Detect which cell encompasses the target text, then output its [X, Y] center coordinate. 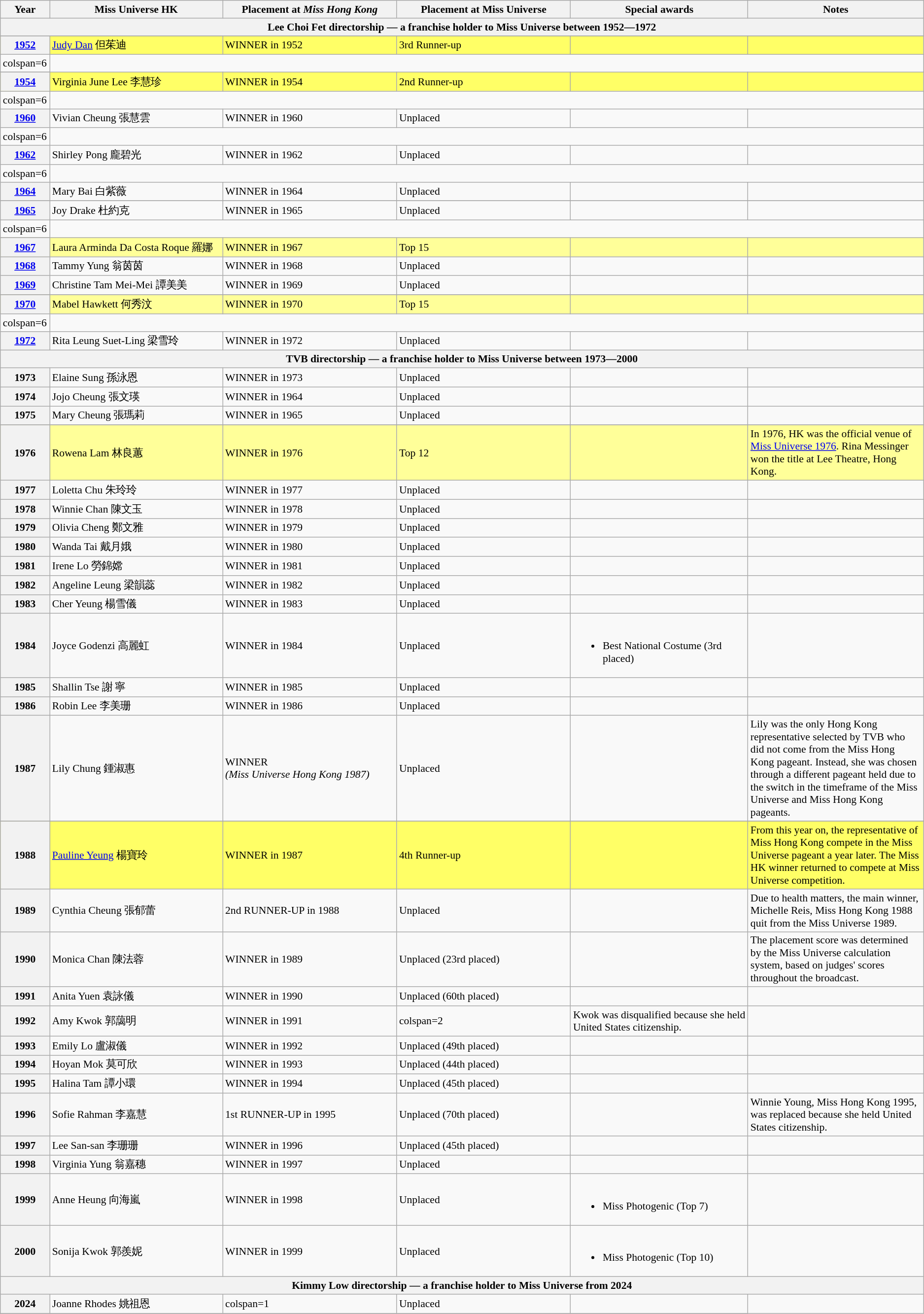
WINNER in 1960 [309, 118]
3rd Runner-up [484, 45]
1978 [25, 509]
1990 [25, 959]
WINNER in 1999 [309, 1251]
Mabel Hawkett 何秀汶 [136, 305]
1994 [25, 1065]
Unplaced (49th placed) [484, 1046]
Robin Lee 李美珊 [136, 706]
1952 [25, 45]
2000 [25, 1251]
WINNER in 1996 [309, 1145]
Mary Cheung 張瑪莉 [136, 416]
WINNER in 1967 [309, 247]
Shallin Tse 謝 寧 [136, 687]
1985 [25, 687]
Joanne Rhodes 姚祖恩 [136, 1304]
Top 12 [484, 453]
1973 [25, 378]
WINNER in 1987 [309, 855]
Rowena Lam 林良蕙 [136, 453]
WINNER in 1998 [309, 1200]
WINNER in 1991 [309, 1021]
1976 [25, 453]
1st RUNNER-UP in 1995 [309, 1115]
Unplaced (60th placed) [484, 997]
WINNER in 1979 [309, 528]
WINNER in 1997 [309, 1164]
1969 [25, 286]
1964 [25, 191]
2nd Runner-up [484, 82]
Vivian Cheung 張慧雲 [136, 118]
WINNER in 1989 [309, 959]
1972 [25, 341]
1960 [25, 118]
Lily Chung 鍾淑惠 [136, 768]
Special awards [659, 9]
In 1976, HK was the official venue of Miss Universe 1976. Rina Messinger won the title at Lee Theatre, Hong Kong. [836, 453]
1965 [25, 211]
WINNER in 1981 [309, 566]
WINNER in 1972 [309, 341]
Mary Bai 白紫薇 [136, 191]
Pauline Yeung 楊寶玲 [136, 855]
Winnie Chan 陳文玉 [136, 509]
Miss Photogenic (Top 7) [659, 1200]
WINNER(Miss Universe Hong Kong 1987) [309, 768]
1954 [25, 82]
Elaine Sung 孫泳恩 [136, 378]
WINNER in 1986 [309, 706]
1992 [25, 1021]
Unplaced (44th placed) [484, 1065]
Hoyan Mok 莫可欣 [136, 1065]
WINNER in 1978 [309, 509]
1993 [25, 1046]
WINNER in 1985 [309, 687]
Cynthia Cheung 張郁蕾 [136, 911]
1988 [25, 855]
WINNER in 1992 [309, 1046]
WINNER in 1990 [309, 997]
1986 [25, 706]
Rita Leung Suet-Ling 梁雪玲 [136, 341]
Placement at Miss Hong Kong [309, 9]
1997 [25, 1145]
Laura Arminda Da Costa Roque 羅娜 [136, 247]
Miss Universe HK [136, 9]
1980 [25, 547]
1968 [25, 266]
Notes [836, 9]
WINNER in 1983 [309, 604]
Placement at Miss Universe [484, 9]
WINNER in 1962 [309, 155]
TVB directorship — a franchise holder to Miss Universe between 1973―2000 [462, 359]
Halina Tam 譚小環 [136, 1084]
Year [25, 9]
Sofie Rahman 李嘉慧 [136, 1115]
1989 [25, 911]
WINNER in 1970 [309, 305]
Lee San-san 李珊珊 [136, 1145]
Best National Costume (3rd placed) [659, 646]
WINNER in 1973 [309, 378]
Judy Dan 但茱迪 [136, 45]
Virginia Yung 翁嘉穗 [136, 1164]
Amy Kwok 郭藹明 [136, 1021]
WINNER in 1984 [309, 646]
1974 [25, 396]
Emily Lo 盧淑儀 [136, 1046]
Due to health matters, the main winner, Michelle Reis, Miss Hong Kong 1988 quit from the Miss Universe 1989. [836, 911]
Joy Drake 杜約克 [136, 211]
Tammy Yung 翁茵茵 [136, 266]
Irene Lo 勞錦嫦 [136, 566]
Olivia Cheng 鄭文雅 [136, 528]
WINNER in 1952 [309, 45]
Kwok was disqualified because she held United States citizenship. [659, 1021]
1984 [25, 646]
Cher Yeung 楊雪儀 [136, 604]
Virginia June Lee 李慧珍 [136, 82]
WINNER in 1980 [309, 547]
Monica Chan 陳法蓉 [136, 959]
Winnie Young, Miss Hong Kong 1995, was replaced because she held United States citizenship. [836, 1115]
1998 [25, 1164]
Christine Tam Mei-Mei 譚美美 [136, 286]
2024 [25, 1304]
1962 [25, 155]
WINNER in 1994 [309, 1084]
WINNER in 1993 [309, 1065]
1991 [25, 997]
Unplaced (23rd placed) [484, 959]
1987 [25, 768]
The placement score was determined by the Miss Universe calculation system, based on judges' scores throughout the broadcast. [836, 959]
Jojo Cheung 張文瑛 [136, 396]
Joyce Godenzi 高麗虹 [136, 646]
Miss Photogenic (Top 10) [659, 1251]
WINNER in 1968 [309, 266]
1979 [25, 528]
4th Runner-up [484, 855]
2nd RUNNER-UP in 1988 [309, 911]
1977 [25, 490]
Kimmy Low directorship — a franchise holder to Miss Universe from 2024 [462, 1286]
colspan=1 [309, 1304]
1983 [25, 604]
WINNER in 1977 [309, 490]
WINNER in 1969 [309, 286]
1981 [25, 566]
colspan=2 [484, 1021]
Wanda Tai 戴月娥 [136, 547]
1982 [25, 586]
Anita Yuen 袁詠儀 [136, 997]
1995 [25, 1084]
1996 [25, 1115]
Loletta Chu 朱玲玲 [136, 490]
Shirley Pong 龐碧光 [136, 155]
WINNER in 1976 [309, 453]
WINNER in 1954 [309, 82]
Unplaced (70th placed) [484, 1115]
Angeline Leung 梁韻蕊 [136, 586]
1999 [25, 1200]
Sonija Kwok 郭羨妮 [136, 1251]
1975 [25, 416]
1970 [25, 305]
WINNER in 1982 [309, 586]
1967 [25, 247]
Anne Heung 向海嵐 [136, 1200]
Lee Choi Fet directorship — a franchise holder to Miss Universe between 1952―1972 [462, 27]
